Find where the given text appears and provide that cell's center as (X, Y) coordinate. 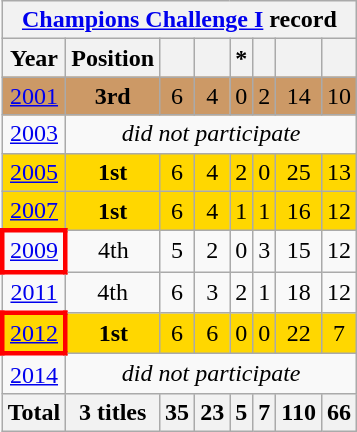
35 (178, 412)
2005 (34, 172)
2011 (34, 292)
* (242, 58)
3rd (113, 96)
110 (299, 412)
Year (34, 58)
66 (340, 412)
18 (299, 292)
3 titles (113, 412)
2014 (34, 374)
15 (299, 252)
14 (299, 96)
Champions Challenge I record (179, 20)
2003 (34, 134)
2009 (34, 252)
13 (340, 172)
Position (113, 58)
22 (299, 334)
2007 (34, 211)
Total (34, 412)
25 (299, 172)
2001 (34, 96)
16 (299, 211)
10 (340, 96)
23 (212, 412)
2012 (34, 334)
